Pinpoint the cell where the given text exists, returning its (X, Y) midpoint coordinate. 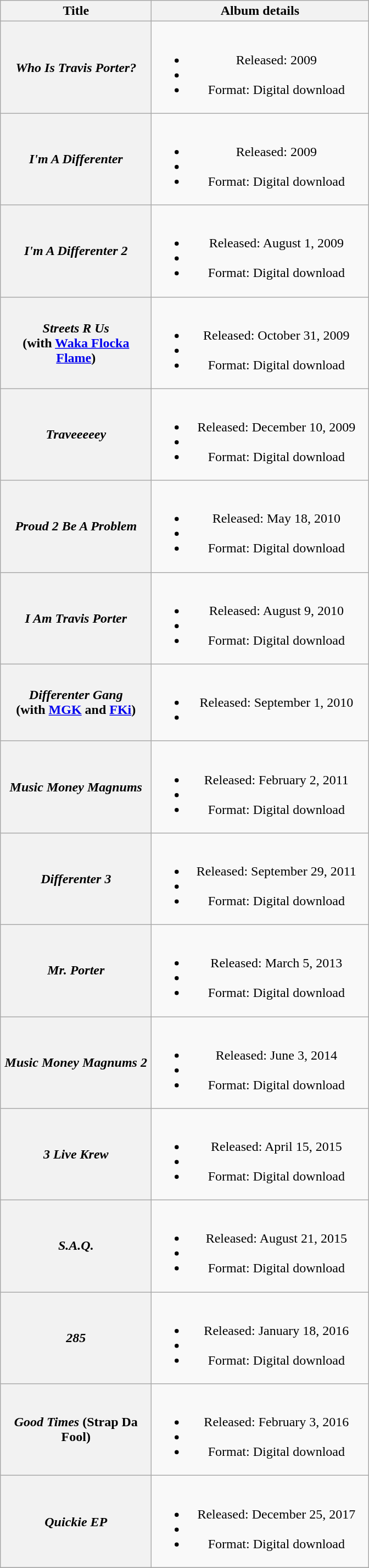
3 Live Krew (76, 1154)
Who Is Travis Porter? (76, 67)
Released: February 3, 2016Format: Digital download (260, 1430)
Released: December 25, 2017Format: Digital download (260, 1521)
Released: April 15, 2015Format: Digital download (260, 1154)
Released: June 3, 2014Format: Digital download (260, 1063)
Released: March 5, 2013Format: Digital download (260, 971)
I Am Travis Porter (76, 618)
S.A.Q. (76, 1246)
Mr. Porter (76, 971)
Quickie EP (76, 1521)
Differenter Gang(with MGK and FKi) (76, 702)
Released: August 9, 2010Format: Digital download (260, 618)
Album details (260, 11)
Differenter 3 (76, 878)
Released: August 21, 2015Format: Digital download (260, 1246)
I'm A Differenter 2 (76, 251)
Released: January 18, 2016Format: Digital download (260, 1338)
Title (76, 11)
Released: May 18, 2010Format: Digital download (260, 527)
Released: February 2, 2011Format: Digital download (260, 787)
Released: December 10, 2009Format: Digital download (260, 434)
Proud 2 Be A Problem (76, 527)
Released: September 1, 2010 (260, 702)
Released: October 31, 2009Format: Digital download (260, 343)
Released: August 1, 2009Format: Digital download (260, 251)
Released: September 29, 2011Format: Digital download (260, 878)
Music Money Magnums 2 (76, 1063)
Traveeeeey (76, 434)
I'm A Differenter (76, 159)
Good Times (Strap Da Fool) (76, 1430)
Streets R Us(with Waka Flocka Flame) (76, 343)
Music Money Magnums (76, 787)
285 (76, 1338)
